Determine the [X, Y] coordinate at the center of the cell enclosing the given text.  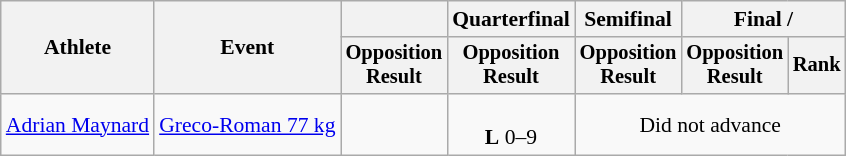
Quarterfinal [511, 19]
Final / [763, 19]
Greco-Roman 77 kg [247, 124]
Event [247, 48]
Athlete [78, 48]
Adrian Maynard [78, 124]
Rank [817, 66]
Semifinal [628, 19]
L 0–9 [511, 124]
Did not advance [710, 124]
